For the text-containing cell, return its midpoint in [x, y] coordinate format. 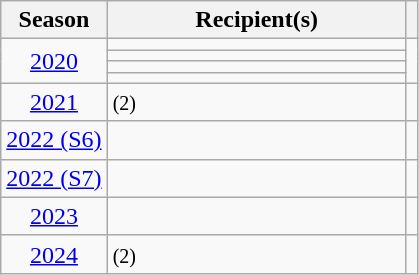
Season [54, 20]
2022 (S7) [54, 178]
2024 [54, 254]
2022 (S6) [54, 140]
2021 [54, 102]
Recipient(s) [256, 20]
2023 [54, 216]
2020 [54, 61]
